Return the (x, y) coordinate for the center point of the cell that contains the specified text.  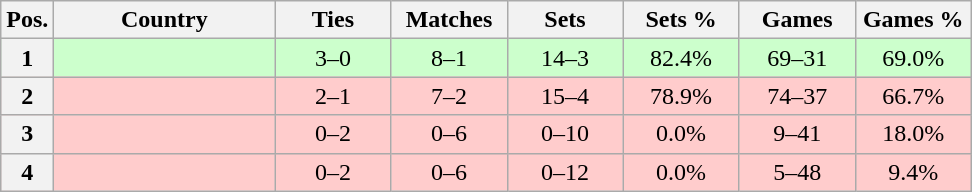
69–31 (797, 58)
9–41 (797, 134)
2–1 (333, 96)
7–2 (449, 96)
69.0% (913, 58)
Matches (449, 20)
Games (797, 20)
82.4% (681, 58)
78.9% (681, 96)
Games % (913, 20)
15–4 (565, 96)
14–3 (565, 58)
8–1 (449, 58)
0–12 (565, 172)
Country (164, 20)
9.4% (913, 172)
Pos. (28, 20)
1 (28, 58)
Sets % (681, 20)
4 (28, 172)
0–10 (565, 134)
3–0 (333, 58)
5–48 (797, 172)
Sets (565, 20)
Ties (333, 20)
66.7% (913, 96)
74–37 (797, 96)
3 (28, 134)
18.0% (913, 134)
2 (28, 96)
